Return the (x, y) coordinate for the center point of the cell that contains the specified text.  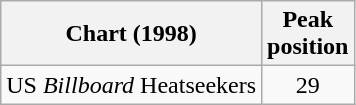
29 (308, 85)
Chart (1998) (132, 34)
US Billboard Heatseekers (132, 85)
Peakposition (308, 34)
